Locate the cell with the specified text and output its (x, y) center coordinate. 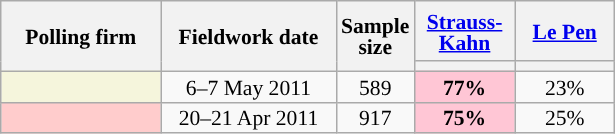
23% (565, 86)
25% (565, 118)
Fieldwork date (248, 36)
Polling firm (81, 36)
917 (375, 118)
Samplesize (375, 36)
6–7 May 2011 (248, 86)
589 (375, 86)
77% (464, 86)
20–21 Apr 2011 (248, 118)
Strauss-Kahn (464, 31)
Le Pen (565, 31)
75% (464, 118)
